Identify which cell holds the provided text, then report its [x, y] central coordinate. 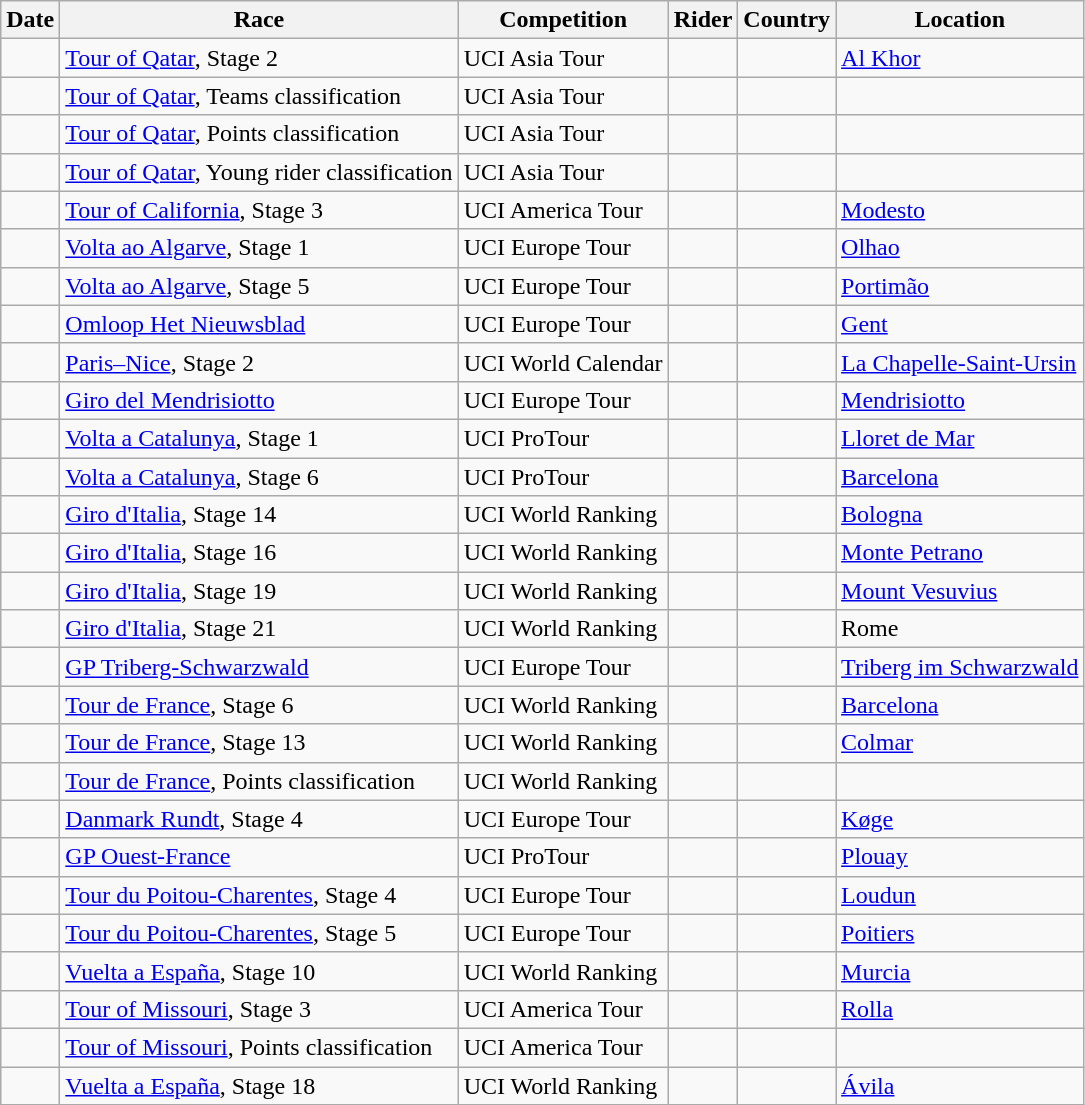
Volta ao Algarve, Stage 1 [259, 248]
Tour of Missouri, Stage 3 [259, 1009]
Portimão [960, 286]
Murcia [960, 971]
Rome [960, 629]
Giro d'Italia, Stage 16 [259, 553]
Volta ao Algarve, Stage 5 [259, 286]
Tour du Poitou-Charentes, Stage 4 [259, 895]
Tour of Qatar, Stage 2 [259, 58]
Tour du Poitou-Charentes, Stage 5 [259, 933]
Plouay [960, 857]
Vuelta a España, Stage 10 [259, 971]
Mendrisiotto [960, 400]
Volta a Catalunya, Stage 1 [259, 438]
Giro d'Italia, Stage 14 [259, 515]
Giro d'Italia, Stage 21 [259, 629]
UCI World Calendar [563, 362]
Rider [703, 20]
Country [787, 20]
Danmark Rundt, Stage 4 [259, 819]
Monte Petrano [960, 553]
Rolla [960, 1009]
La Chapelle-Saint-Ursin [960, 362]
Vuelta a España, Stage 18 [259, 1085]
Giro del Mendrisiotto [259, 400]
Triberg im Schwarzwald [960, 667]
Paris–Nice, Stage 2 [259, 362]
Bologna [960, 515]
Al Khor [960, 58]
Ávila [960, 1085]
Tour of Qatar, Teams classification [259, 96]
Tour of California, Stage 3 [259, 210]
Tour de France, Stage 13 [259, 743]
Gent [960, 324]
Tour of Missouri, Points classification [259, 1047]
Køge [960, 819]
Omloop Het Nieuwsblad [259, 324]
GP Triberg-Schwarzwald [259, 667]
Lloret de Mar [960, 438]
Date [30, 20]
Olhao [960, 248]
Race [259, 20]
Competition [563, 20]
Tour of Qatar, Young rider classification [259, 172]
Poitiers [960, 933]
GP Ouest-France [259, 857]
Mount Vesuvius [960, 591]
Colmar [960, 743]
Giro d'Italia, Stage 19 [259, 591]
Modesto [960, 210]
Tour de France, Points classification [259, 781]
Loudun [960, 895]
Volta a Catalunya, Stage 6 [259, 477]
Tour of Qatar, Points classification [259, 134]
Tour de France, Stage 6 [259, 705]
Location [960, 20]
